Extract the (x, y) coordinate from the center of the cell holding the provided text.  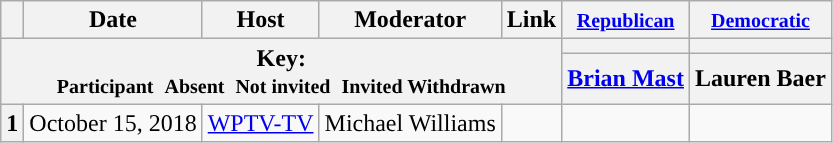
Republican (626, 20)
1 (12, 123)
Brian Mast (626, 78)
WPTV-TV (260, 123)
Moderator (410, 20)
Michael Williams (410, 123)
Date (113, 20)
Link (531, 20)
Democratic (760, 20)
Host (260, 20)
October 15, 2018 (113, 123)
Lauren Baer (760, 78)
Key: Participant Absent Not invited Invited Withdrawn (282, 72)
